Determine the (X, Y) coordinate at the center of the cell enclosing the given text.  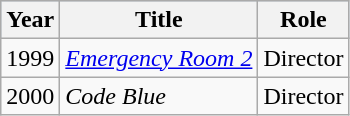
Role (304, 20)
Year (30, 20)
Emergency Room 2 (159, 58)
1999 (30, 58)
Code Blue (159, 96)
2000 (30, 96)
Title (159, 20)
